Provide the [x, y] coordinate of the cell's center where the given text is located.  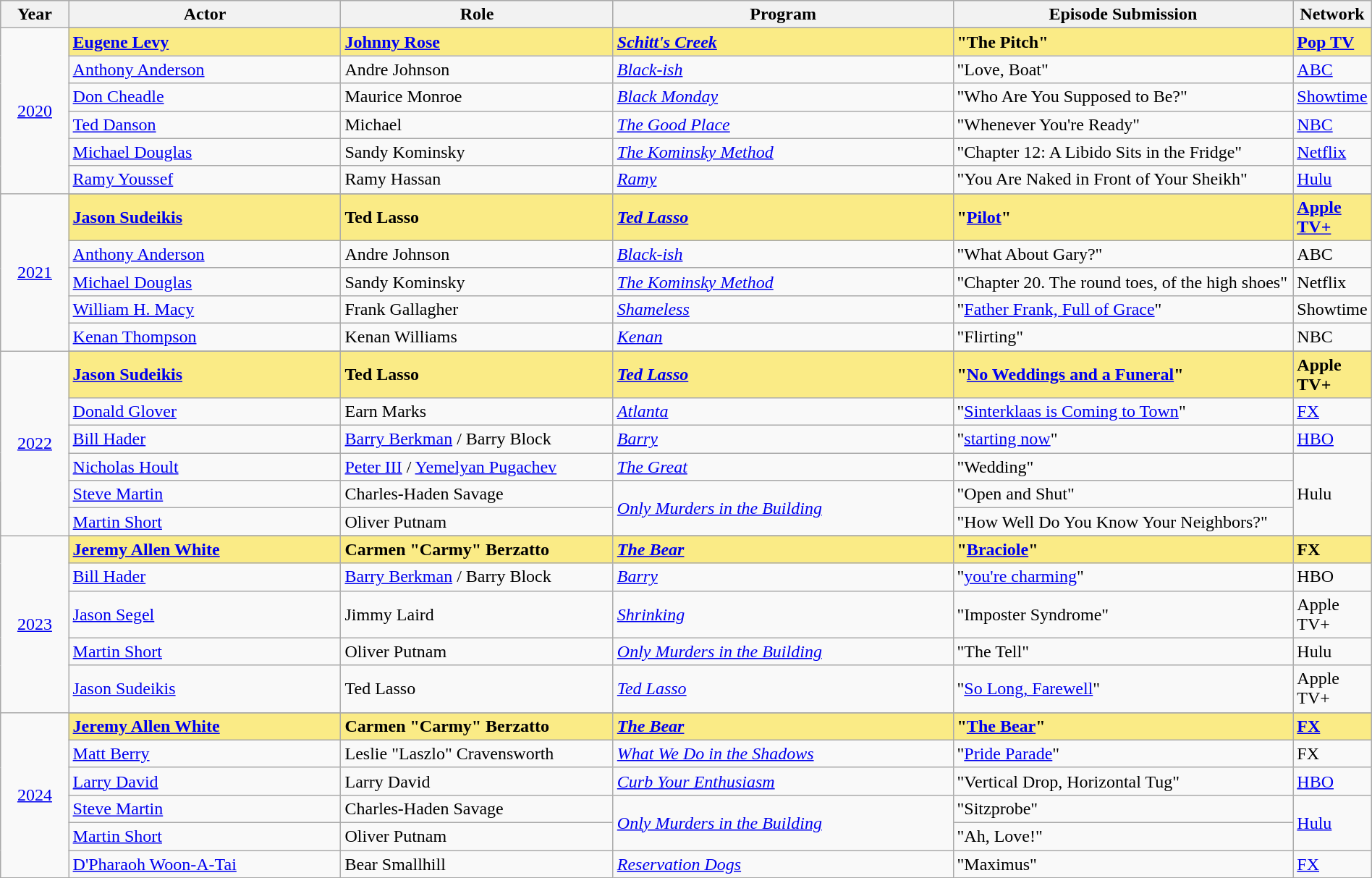
2024 [35, 795]
"Flirting" [1123, 337]
The Good Place [783, 124]
"Chapter 20. The round toes, of the high shoes" [1123, 282]
Earn Marks [477, 412]
2020 [35, 111]
Frank Gallagher [477, 309]
Nicholas Hoult [205, 467]
Kenan Thompson [205, 337]
"What About Gary?" [1123, 254]
"Pilot" [1123, 217]
Johnny Rose [477, 42]
Eugene Levy [205, 42]
William H. Macy [205, 309]
"Who Are You Supposed to Be?" [1123, 97]
"So Long, Farewell" [1123, 689]
Curb Your Enthusiasm [783, 781]
Donald Glover [205, 412]
Program [783, 14]
2021 [35, 272]
D'Pharaoh Woon-A-Tai [205, 864]
Bear Smallhill [477, 864]
Black Monday [783, 97]
"Vertical Drop, Horizontal Tug" [1123, 781]
Schitt's Creek [783, 42]
Network [1332, 14]
2022 [35, 443]
Shrinking [783, 614]
"Sinterklaas is Coming to Town" [1123, 412]
"Maximus" [1123, 864]
"The Pitch" [1123, 42]
"Sitzprobe" [1123, 809]
Reservation Dogs [783, 864]
"Braciole" [1123, 549]
"Father Frank, Full of Grace" [1123, 309]
Role [477, 14]
Year [35, 14]
The Great [783, 467]
Kenan Williams [477, 337]
"No Weddings and a Funeral" [1123, 373]
"Chapter 12: A Libido Sits in the Fridge" [1123, 152]
"starting now" [1123, 439]
Ramy Hassan [477, 180]
Shameless [783, 309]
"How Well Do You Know Your Neighbors?" [1123, 522]
"Love, Boat" [1123, 69]
Ted Danson [205, 124]
Kenan [783, 337]
"Wedding" [1123, 467]
Jimmy Laird [477, 614]
Don Cheadle [205, 97]
"Whenever You're Ready" [1123, 124]
"You Are Naked in Front of Your Sheikh" [1123, 180]
"Pride Parade" [1123, 754]
Atlanta [783, 412]
Leslie "Laszlo" Cravensworth [477, 754]
"Open and Shut" [1123, 494]
"Ah, Love!" [1123, 836]
"The Bear" [1123, 726]
"you're charming" [1123, 577]
Jason Segel [205, 614]
Matt Berry [205, 754]
Peter III / Yemelyan Pugachev [477, 467]
Pop TV [1332, 42]
Actor [205, 14]
Ramy [783, 180]
"The Tell" [1123, 651]
What We Do in the Shadows [783, 754]
"Imposter Syndrome" [1123, 614]
Ramy Youssef [205, 180]
Episode Submission [1123, 14]
Maurice Monroe [477, 97]
Michael [477, 124]
2023 [35, 624]
